Locate the cell with the specified text and output its (X, Y) center coordinate. 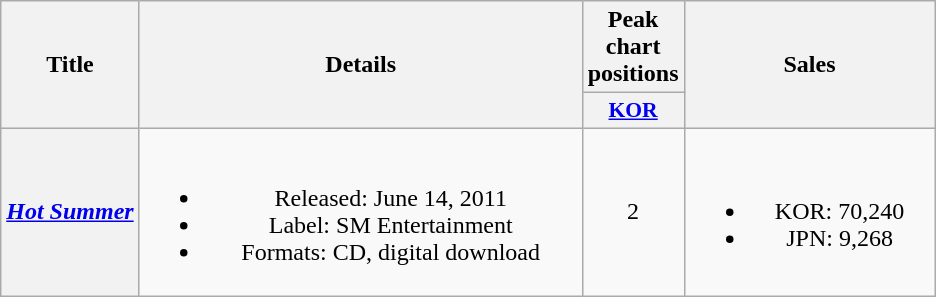
Details (360, 65)
Released: June 14, 2011Label: SM EntertainmentFormats: CD, digital download (360, 212)
Sales (810, 65)
2 (633, 212)
Peak chart positions (633, 47)
Title (70, 65)
Hot Summer (70, 212)
KOR: 70,240JPN: 9,268 (810, 212)
KOR (633, 111)
